Scan for the cell matching the given text and deliver its [x, y] coordinate at center. 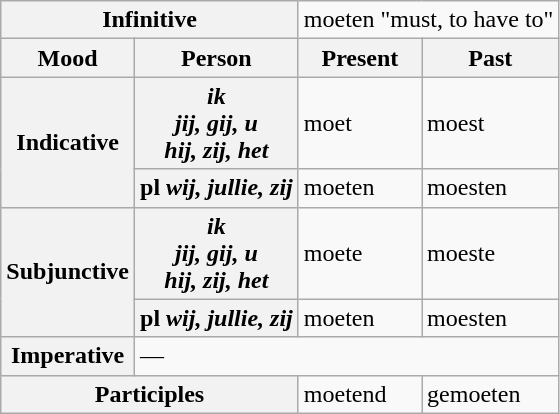
moeste [490, 253]
Subjunctive [68, 272]
moeten "must, to have to" [428, 20]
moetend [360, 394]
Indicative [68, 142]
moet [360, 123]
Past [490, 58]
gemoeten [490, 394]
moest [490, 123]
Participles [150, 394]
Infinitive [150, 20]
— [347, 356]
Mood [68, 58]
Person [217, 58]
Imperative [68, 356]
Present [360, 58]
moete [360, 253]
